For the text-containing cell, return its midpoint in (x, y) coordinate format. 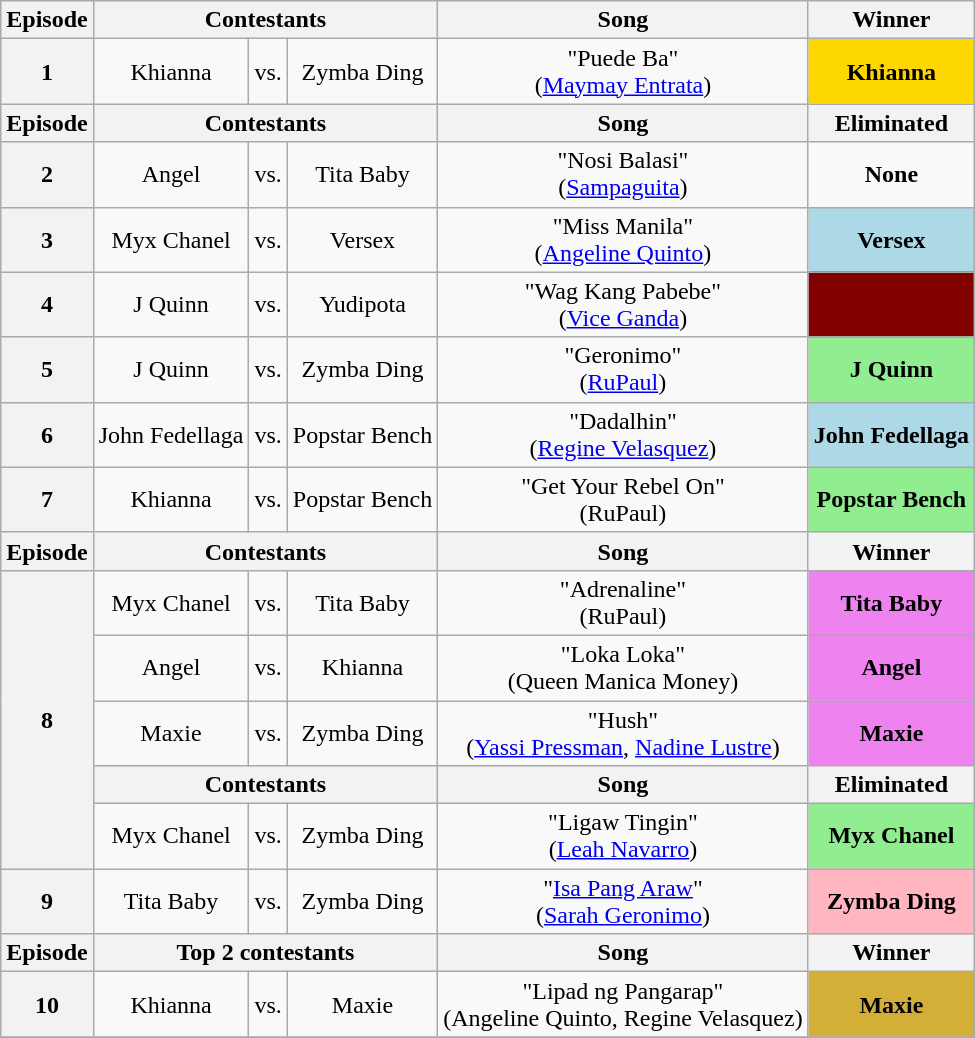
1 (47, 72)
"Ligaw Tingin"(Leah Navarro) (624, 836)
None (891, 174)
8 (47, 719)
"Miss Manila"(Angeline Quinto) (624, 240)
10 (47, 1004)
"Nosi Balasi"(Sampaguita) (624, 174)
"Get Your Rebel On"(RuPaul) (624, 500)
Yudipota (362, 304)
"Isa Pang Araw"(Sarah Geronimo) (624, 902)
"Dadalhin"(Regine Velasquez) (624, 434)
Top 2 contestants (265, 953)
"Wag Kang Pabebe"(Vice Ganda) (624, 304)
"Puede Ba"(Maymay Entrata) (624, 72)
"Geronimo"(RuPaul) (624, 370)
6 (47, 434)
2 (47, 174)
9 (47, 902)
5 (47, 370)
3 (47, 240)
7 (47, 500)
4 (47, 304)
"Loka Loka"(Queen Manica Money) (624, 668)
"Lipad ng Pangarap"(Angeline Quinto, Regine Velasquez) (624, 1004)
"Adrenaline"(RuPaul) (624, 602)
"Hush"(Yassi Pressman, Nadine Lustre) (624, 732)
